Capture the cell that displays the provided text and extract its (X, Y) central coordinate. 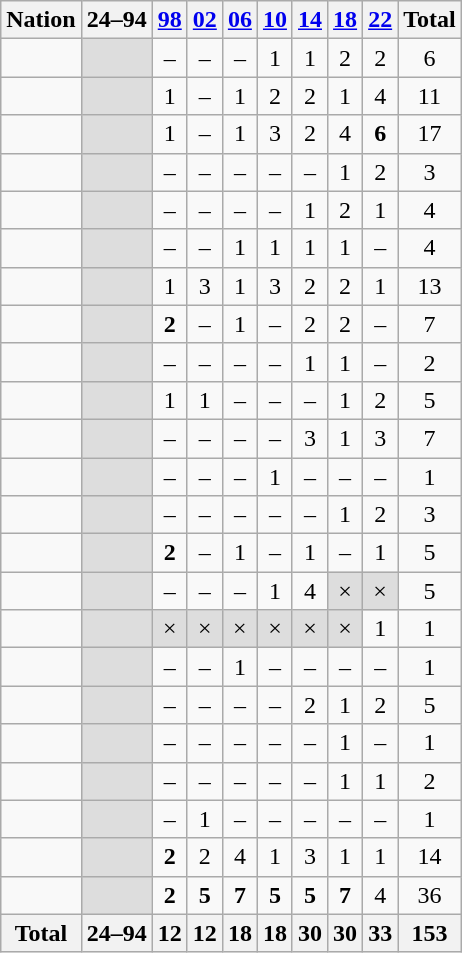
13 (430, 286)
33 (380, 933)
Nation (41, 20)
36 (430, 895)
06 (240, 20)
22 (380, 20)
98 (170, 20)
02 (204, 20)
11 (430, 96)
153 (430, 933)
10 (274, 20)
17 (430, 134)
